From the cell containing the given text, extract its center point as [X, Y] coordinate. 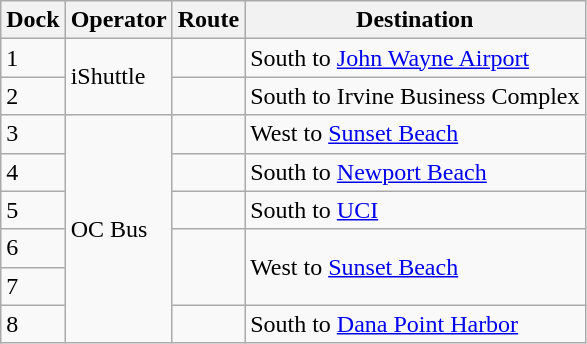
Route [208, 20]
South to UCI [415, 210]
2 [33, 96]
South to John Wayne Airport [415, 58]
Operator [118, 20]
South to Newport Beach [415, 172]
5 [33, 210]
7 [33, 286]
OC Bus [118, 229]
iShuttle [118, 77]
1 [33, 58]
South to Dana Point Harbor [415, 324]
3 [33, 134]
Dock [33, 20]
Destination [415, 20]
4 [33, 172]
6 [33, 248]
8 [33, 324]
South to Irvine Business Complex [415, 96]
